Capture the cell that displays the provided text and extract its (X, Y) central coordinate. 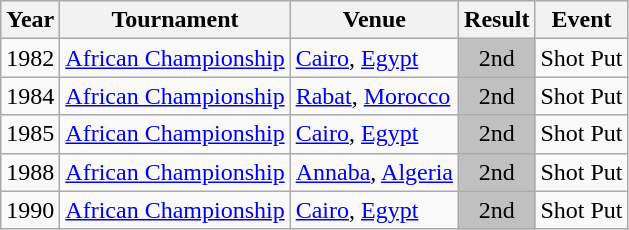
1985 (30, 134)
1990 (30, 210)
1988 (30, 172)
Annaba, Algeria (374, 172)
Tournament (175, 20)
Rabat, Morocco (374, 96)
Venue (374, 20)
1984 (30, 96)
Result (497, 20)
Event (582, 20)
Year (30, 20)
1982 (30, 58)
